Provide the (x, y) coordinate of the cell's center where the given text is located.  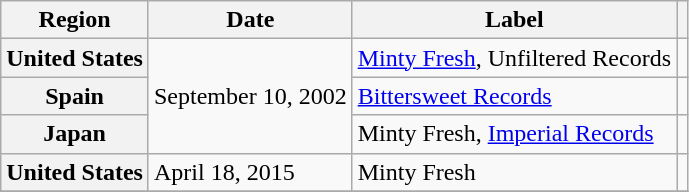
Region (75, 20)
April 18, 2015 (250, 172)
September 10, 2002 (250, 96)
Date (250, 20)
Japan (75, 134)
Minty Fresh, Unfiltered Records (514, 58)
Label (514, 20)
Minty Fresh (514, 172)
Minty Fresh, Imperial Records (514, 134)
Bittersweet Records (514, 96)
Spain (75, 96)
